Search for the cell housing the specified text and yield its [X, Y] center coordinate. 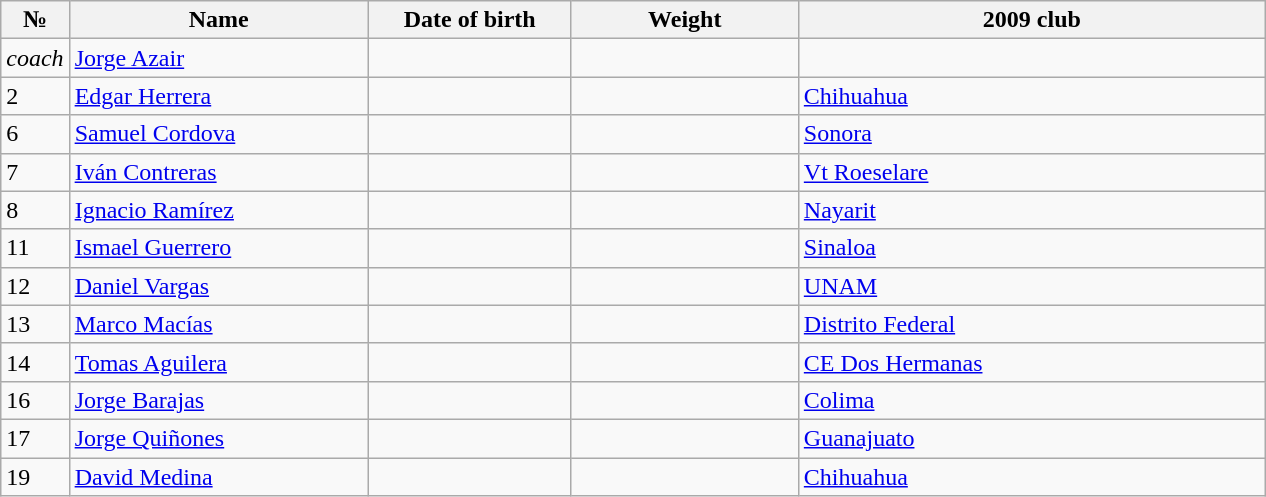
Vt Roeselare [1032, 172]
№ [35, 20]
17 [35, 438]
Date of birth [470, 20]
coach [35, 58]
Jorge Quiñones [218, 438]
2 [35, 96]
11 [35, 248]
19 [35, 477]
David Medina [218, 477]
7 [35, 172]
Iván Contreras [218, 172]
14 [35, 362]
Ignacio Ramírez [218, 210]
Sonora [1032, 134]
12 [35, 286]
Distrito Federal [1032, 324]
16 [35, 400]
Jorge Azair [218, 58]
Name [218, 20]
Jorge Barajas [218, 400]
Edgar Herrera [218, 96]
UNAM [1032, 286]
CE Dos Hermanas [1032, 362]
Tomas Aguilera [218, 362]
Guanajuato [1032, 438]
Colima [1032, 400]
Marco Macías [218, 324]
Samuel Cordova [218, 134]
8 [35, 210]
Sinaloa [1032, 248]
Ismael Guerrero [218, 248]
6 [35, 134]
Weight [684, 20]
13 [35, 324]
2009 club [1032, 20]
Nayarit [1032, 210]
Daniel Vargas [218, 286]
